Find where the given text appears and provide that cell's center as (X, Y) coordinate. 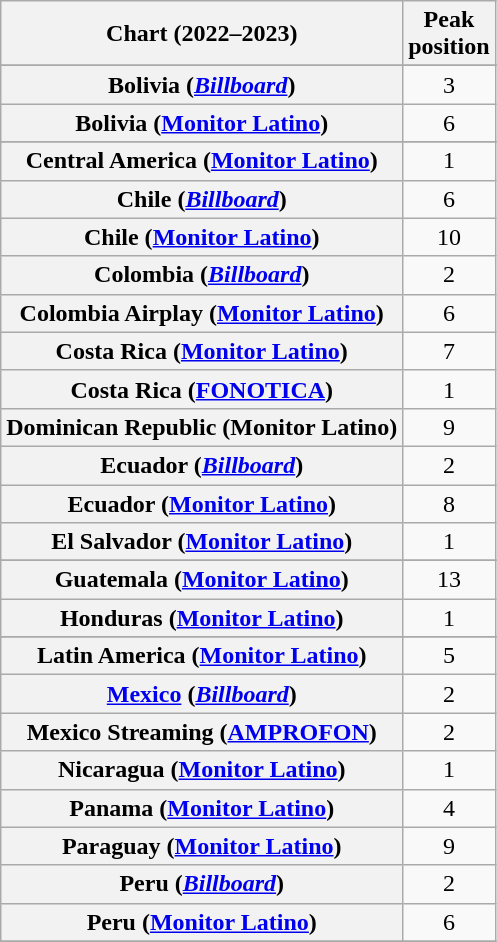
4 (449, 808)
Costa Rica (Monitor Latino) (202, 351)
Ecuador (Monitor Latino) (202, 503)
8 (449, 503)
Latin America (Monitor Latino) (202, 656)
Peru (Billboard) (202, 884)
Chart (2022–2023) (202, 34)
Peru (Monitor Latino) (202, 922)
3 (449, 85)
Paraguay (Monitor Latino) (202, 846)
Honduras (Monitor Latino) (202, 618)
Mexico Streaming (AMPROFON) (202, 732)
Chile (Monitor Latino) (202, 237)
Bolivia (Billboard) (202, 85)
Peakposition (449, 34)
Dominican Republic (Monitor Latino) (202, 427)
Panama (Monitor Latino) (202, 808)
5 (449, 656)
Central America (Monitor Latino) (202, 161)
Nicaragua (Monitor Latino) (202, 770)
Colombia (Billboard) (202, 275)
Mexico (Billboard) (202, 694)
7 (449, 351)
Bolivia (Monitor Latino) (202, 123)
El Salvador (Monitor Latino) (202, 542)
10 (449, 237)
Guatemala (Monitor Latino) (202, 580)
Colombia Airplay (Monitor Latino) (202, 313)
Costa Rica (FONOTICA) (202, 389)
Ecuador (Billboard) (202, 465)
13 (449, 580)
Chile (Billboard) (202, 199)
